Pinpoint the cell where the given text exists, returning its [X, Y] midpoint coordinate. 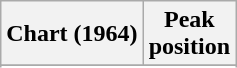
Chart (1964) [72, 34]
Peakposition [189, 34]
